Pinpoint the cell where the given text exists, returning its [X, Y] midpoint coordinate. 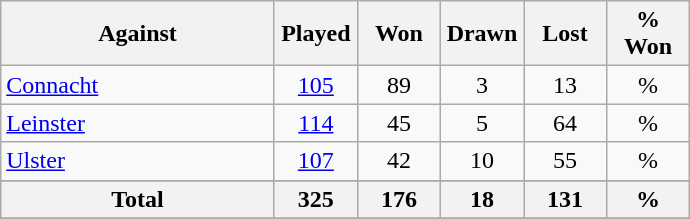
131 [566, 199]
42 [398, 161]
114 [316, 123]
Ulster [138, 161]
105 [316, 85]
55 [566, 161]
107 [316, 161]
Connacht [138, 85]
18 [482, 199]
13 [566, 85]
Total [138, 199]
64 [566, 123]
Played [316, 34]
5 [482, 123]
Drawn [482, 34]
Leinster [138, 123]
10 [482, 161]
176 [398, 199]
Won [398, 34]
3 [482, 85]
89 [398, 85]
% Won [648, 34]
Lost [566, 34]
325 [316, 199]
45 [398, 123]
Against [138, 34]
